Locate the cell with the specified text and output its (X, Y) center coordinate. 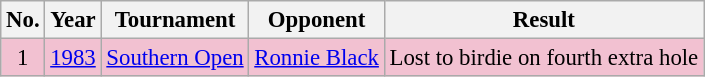
1983 (73, 58)
Tournament (175, 20)
Result (544, 20)
Year (73, 20)
1 (23, 58)
Lost to birdie on fourth extra hole (544, 58)
No. (23, 20)
Opponent (316, 20)
Ronnie Black (316, 58)
Southern Open (175, 58)
